Return (x, y) of the center of cell containing provided text 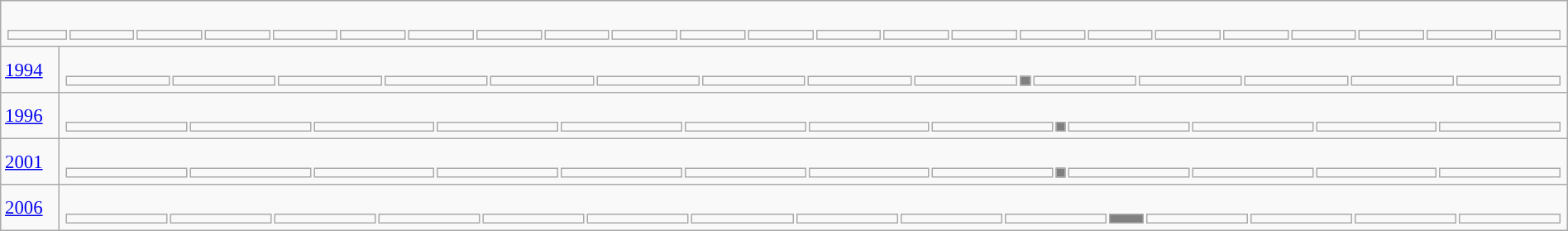
2001 (30, 161)
1994 (30, 70)
2006 (30, 208)
1996 (30, 115)
